Find where the given text appears and provide that cell's center as (x, y) coordinate. 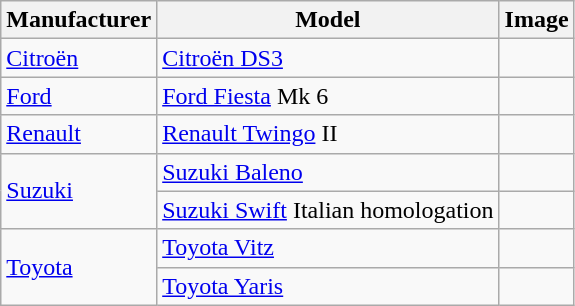
Image (536, 20)
Ford (79, 96)
Suzuki (79, 191)
Renault (79, 134)
Model (328, 20)
Renault Twingo II (328, 134)
Manufacturer (79, 20)
Toyota (79, 267)
Suzuki Swift Italian homologation (328, 210)
Suzuki Baleno (328, 172)
Citroën (79, 58)
Toyota Vitz (328, 248)
Ford Fiesta Mk 6 (328, 96)
Toyota Yaris (328, 286)
Citroën DS3 (328, 58)
